Return [X, Y] of the center of cell containing provided text 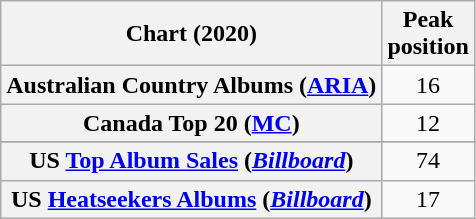
US Heatseekers Albums (Billboard) [192, 199]
Canada Top 20 (MC) [192, 123]
12 [428, 123]
74 [428, 161]
Peakposition [428, 34]
16 [428, 85]
Chart (2020) [192, 34]
17 [428, 199]
US Top Album Sales (Billboard) [192, 161]
Australian Country Albums (ARIA) [192, 85]
